Return the (X, Y) coordinate for the center point of the cell that contains the specified text.  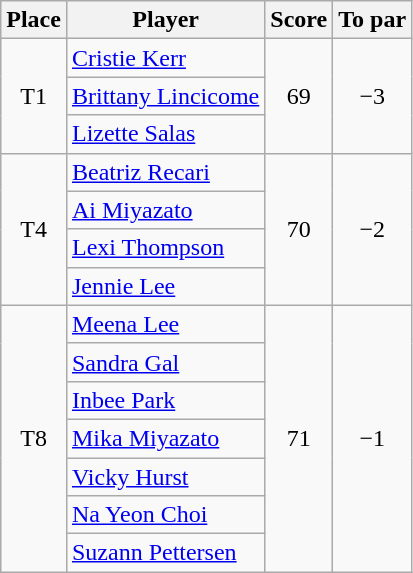
T8 (34, 438)
Inbee Park (165, 400)
Lexi Thompson (165, 248)
Vicky Hurst (165, 477)
−3 (372, 96)
Na Yeon Choi (165, 515)
Score (299, 20)
71 (299, 438)
−2 (372, 229)
T1 (34, 96)
T4 (34, 229)
Ai Miyazato (165, 210)
Suzann Pettersen (165, 553)
Brittany Lincicome (165, 96)
To par (372, 20)
Jennie Lee (165, 286)
Sandra Gal (165, 362)
−1 (372, 438)
Place (34, 20)
Meena Lee (165, 324)
Lizette Salas (165, 134)
Player (165, 20)
69 (299, 96)
Mika Miyazato (165, 438)
Beatriz Recari (165, 172)
70 (299, 229)
Cristie Kerr (165, 58)
